Provide the [x, y] coordinate of the cell's center where the given text is located.  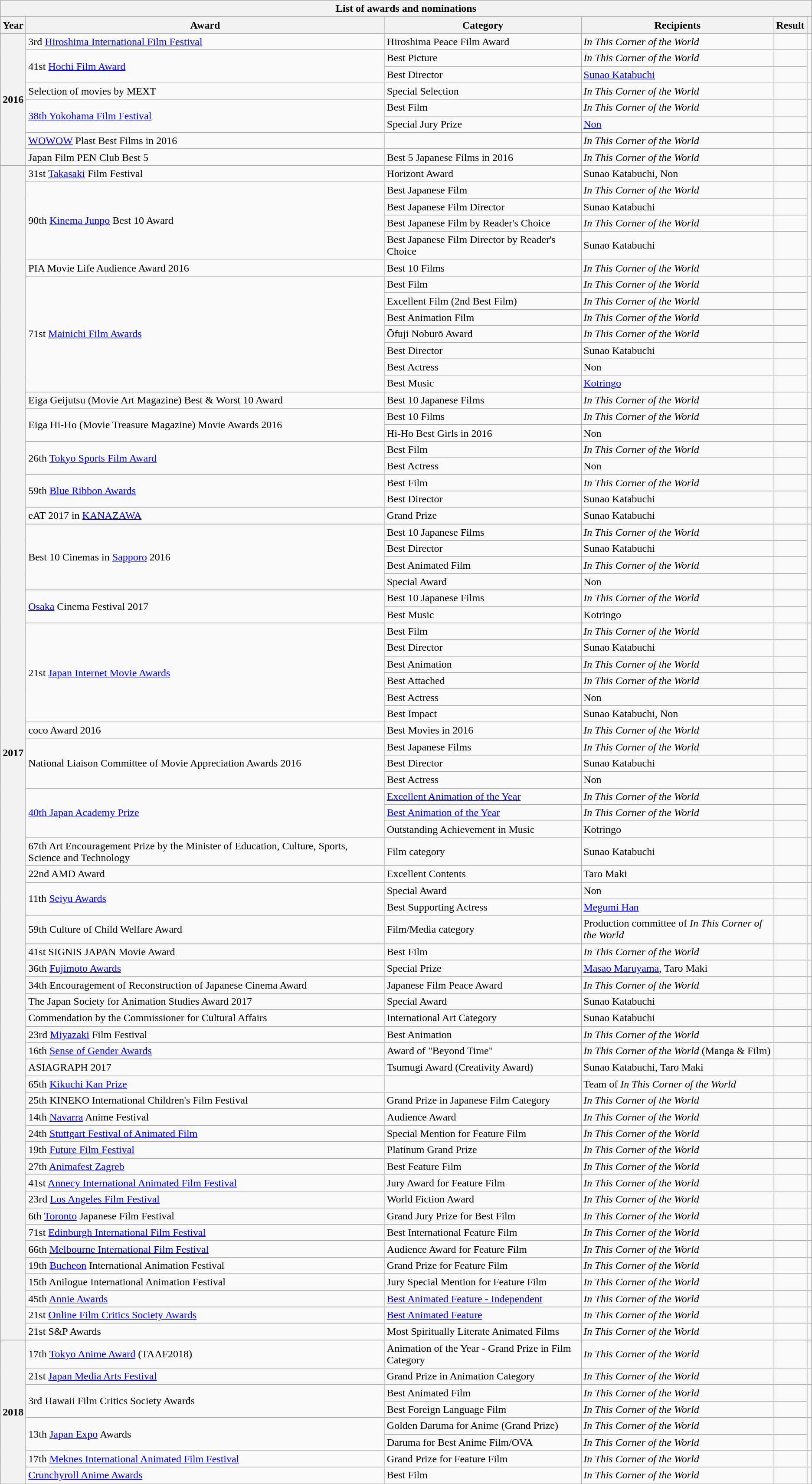
Best Japanese Film Director [482, 207]
The Japan Society for Animation Studies Award 2017 [205, 1001]
Osaka Cinema Festival 2017 [205, 606]
38th Yokohama Film Festival [205, 116]
International Art Category [482, 1018]
36th Fujimoto Awards [205, 968]
24th Stuttgart Festival of Animated Film [205, 1133]
Special Selection [482, 91]
World Fiction Award [482, 1199]
Best Picture [482, 58]
Japan Film PEN Club Best 5 [205, 157]
Special Jury Prize [482, 124]
2018 [13, 1412]
41st SIGNIS JAPAN Movie Award [205, 952]
3rd Hawaii Film Critics Society Awards [205, 1401]
Best Movies in 2016 [482, 730]
23rd Los Angeles Film Festival [205, 1199]
Production committee of In This Corner of the World [678, 929]
Film/Media category [482, 929]
Most Spiritually Literate Animated Films [482, 1332]
Best Animated Feature [482, 1315]
15th Anilogue International Animation Festival [205, 1282]
34th Encouragement of Reconstruction of Japanese Cinema Award [205, 985]
PIA Movie Life Audience Award 2016 [205, 268]
Best Animation Film [482, 318]
Jury Award for Feature Film [482, 1183]
Film category [482, 852]
Best Supporting Actress [482, 907]
Eiga Geijutsu (Movie Art Magazine) Best & Worst 10 Award [205, 400]
71st Edinburgh International Film Festival [205, 1232]
27th Animafest Zagreb [205, 1166]
Sunao Katabuchi, Taro Maki [678, 1068]
Outstanding Achievement in Music [482, 829]
Masao Maruyama, Taro Maki [678, 968]
Best Japanese Films [482, 747]
Ōfuji Noburō Award [482, 334]
Crunchyroll Anime Awards [205, 1475]
71st Mainichi Film Awards [205, 334]
2017 [13, 752]
21st S&P Awards [205, 1332]
Best Feature Film [482, 1166]
Grand Prize in Animation Category [482, 1376]
Grand Prize [482, 516]
Animation of the Year - Grand Prize in Film Category [482, 1354]
6th Toronto Japanese Film Festival [205, 1216]
26th Tokyo Sports Film Award [205, 458]
Excellent Contents [482, 874]
Hiroshima Peace Film Award [482, 42]
59th Blue Ribbon Awards [205, 491]
Jury Special Mention for Feature Film [482, 1282]
Award [205, 25]
eAT 2017 in KANAZAWA [205, 516]
Best Foreign Language Film [482, 1409]
Platinum Grand Prize [482, 1150]
22nd AMD Award [205, 874]
41st Annecy International Animated Film Festival [205, 1183]
Special Mention for Feature Film [482, 1133]
21st Japan Media Arts Festival [205, 1376]
Eiga Hi-Ho (Movie Treasure Magazine) Movie Awards 2016 [205, 425]
Commendation by the Commissioner for Cultural Affairs [205, 1018]
59th Culture of Child Welfare Award [205, 929]
Megumi Han [678, 907]
90th Kinema Junpo Best 10 Award [205, 220]
Best Animation of the Year [482, 813]
Golden Daruma for Anime (Grand Prize) [482, 1426]
coco Award 2016 [205, 730]
Grand Prize in Japanese Film Category [482, 1101]
14th Navarra Anime Festival [205, 1117]
3rd Hiroshima International Film Festival [205, 42]
Award of "Beyond Time" [482, 1051]
17th Tokyo Anime Award (TAAF2018) [205, 1354]
Best 10 Cinemas in Sapporo 2016 [205, 557]
Best Japanese Film Director by Reader's Choice [482, 246]
31st Takasaki Film Festival [205, 174]
Best International Feature Film [482, 1232]
Excellent Film (2nd Best Film) [482, 301]
Result [790, 25]
17th Meknes International Animated Film Festival [205, 1459]
Category [482, 25]
2016 [13, 99]
23rd Miyazaki Film Festival [205, 1035]
Excellent Animation of the Year [482, 796]
WOWOW Plast Best Films in 2016 [205, 141]
Best Impact [482, 714]
Best Japanese Film [482, 190]
16th Sense of Gender Awards [205, 1051]
Recipients [678, 25]
Hi-Ho Best Girls in 2016 [482, 433]
13th Japan Expo Awards [205, 1434]
Best Japanese Film by Reader's Choice [482, 223]
Selection of movies by MEXT [205, 91]
65th Kikuchi Kan Prize [205, 1084]
Tsumugi Award (Creativity Award) [482, 1068]
Audience Award [482, 1117]
66th Melbourne International Film Festival [205, 1249]
Best Attached [482, 681]
67th Art Encouragement Prize by the Minister of Education, Culture, Sports, Science and Technology [205, 852]
Japanese Film Peace Award [482, 985]
Audience Award for Feature Film [482, 1249]
Best 5 Japanese Films in 2016 [482, 157]
Daruma for Best Anime Film/OVA [482, 1442]
Year [13, 25]
41st Hochi Film Award [205, 66]
Team of In This Corner of the World [678, 1084]
21st Online Film Critics Society Awards [205, 1315]
45th Annie Awards [205, 1298]
25th KINEKO International Children's Film Festival [205, 1101]
In This Corner of the World (Manga & Film) [678, 1051]
Special Prize [482, 968]
National Liaison Committee of Movie Appreciation Awards 2016 [205, 763]
40th Japan Academy Prize [205, 813]
19th Bucheon International Animation Festival [205, 1265]
Taro Maki [678, 874]
List of awards and nominations [406, 9]
Best Animated Feature - Independent [482, 1298]
ASIAGRAPH 2017 [205, 1068]
Horizont Award [482, 174]
19th Future Film Festival [205, 1150]
Grand Jury Prize for Best Film [482, 1216]
11th Seiyu Awards [205, 899]
21st Japan Internet Movie Awards [205, 672]
